Return the (x, y) coordinate for the center point of the cell that contains the specified text.  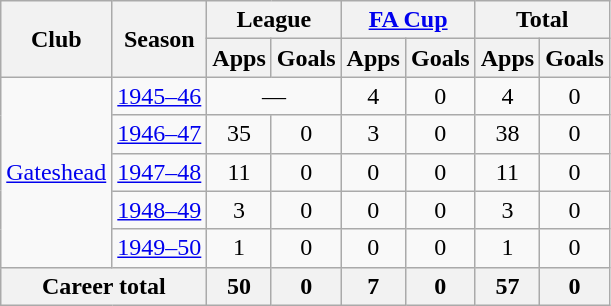
FA Cup (408, 20)
1946–47 (160, 134)
Gateshead (56, 172)
Season (160, 39)
57 (507, 286)
League (274, 20)
38 (507, 134)
1948–49 (160, 210)
7 (373, 286)
50 (239, 286)
1945–46 (160, 96)
Total (542, 20)
35 (239, 134)
Club (56, 39)
Career total (104, 286)
1949–50 (160, 248)
1947–48 (160, 172)
— (274, 96)
